Scan for the cell matching the given text and deliver its [x, y] coordinate at center. 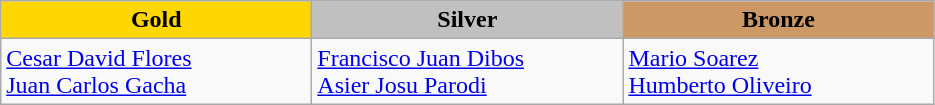
Gold [156, 20]
Francisco Juan DibosAsier Josu Parodi [468, 72]
Cesar David FloresJuan Carlos Gacha [156, 72]
Mario SoarezHumberto Oliveiro [778, 72]
Bronze [778, 20]
Silver [468, 20]
